From the cell containing the given text, extract its center point as [X, Y] coordinate. 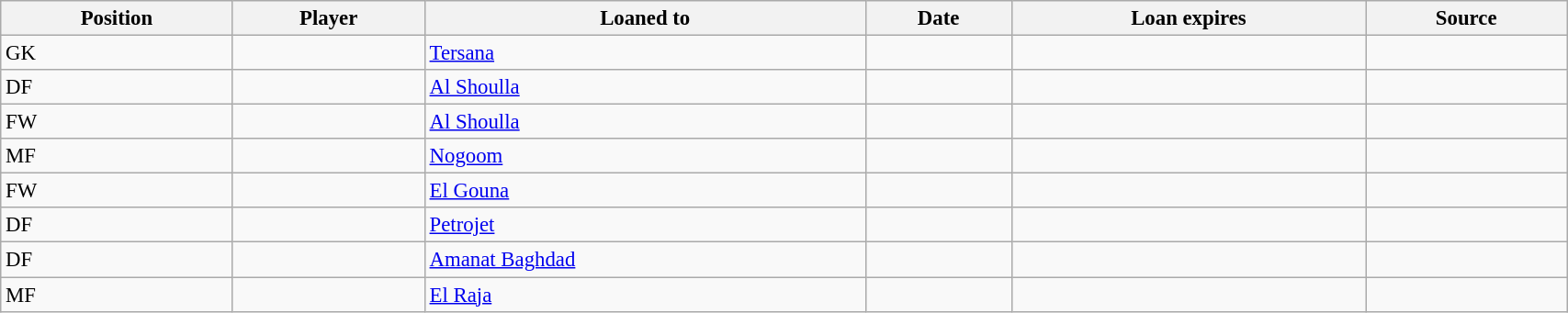
Date [939, 18]
Amanat Baghdad [645, 260]
El Gouna [645, 191]
GK [117, 53]
Loaned to [645, 18]
Player [329, 18]
Petrojet [645, 225]
Source [1466, 18]
Loan expires [1189, 18]
Tersana [645, 53]
Nogoom [645, 156]
El Raja [645, 295]
Position [117, 18]
